Output the (x, y) coordinate of the center of the cell containing the given text.  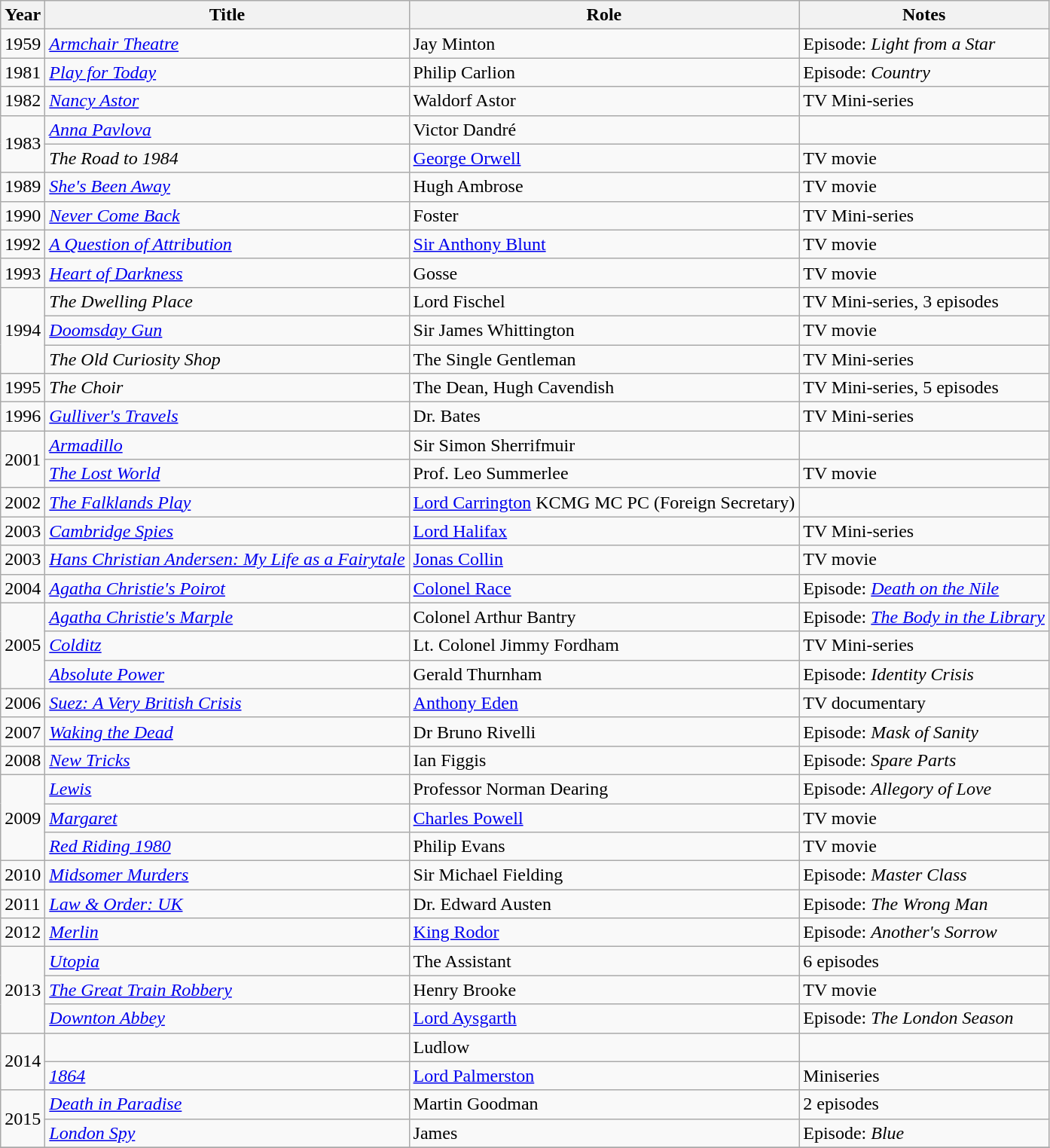
Colonel Race (604, 588)
The Single Gentleman (604, 359)
Role (604, 15)
Colditz (227, 646)
Charles Powell (604, 817)
Lt. Colonel Jimmy Fordham (604, 646)
Death in Paradise (227, 1104)
2006 (23, 703)
1959 (23, 44)
1993 (23, 273)
Gulliver's Travels (227, 417)
Sir Anthony Blunt (604, 244)
The Choir (227, 388)
Philip Evans (604, 847)
Lord Palmerston (604, 1076)
2011 (23, 904)
Episode: Allegory of Love (924, 789)
Merlin (227, 933)
2005 (23, 646)
Philip Carlion (604, 72)
TV Mini-series, 3 episodes (924, 301)
Episode: Light from a Star (924, 44)
Sir Simon Sherrifmuir (604, 445)
Episode: The Wrong Man (924, 904)
Episode: Death on the Nile (924, 588)
Suez: A Very British Crisis (227, 703)
Martin Goodman (604, 1104)
Jonas Collin (604, 560)
Episode: The London Season (924, 1018)
Absolute Power (227, 674)
2002 (23, 502)
The Great Train Robbery (227, 990)
2015 (23, 1119)
Dr. Edward Austen (604, 904)
1864 (227, 1076)
Never Come Back (227, 215)
Prof. Leo Summerlee (604, 474)
The Lost World (227, 474)
London Spy (227, 1133)
1990 (23, 215)
Midsomer Murders (227, 875)
Anthony Eden (604, 703)
Lewis (227, 789)
Heart of Darkness (227, 273)
Sir James Whittington (604, 330)
2001 (23, 460)
Armadillo (227, 445)
1992 (23, 244)
Utopia (227, 961)
Ludlow (604, 1047)
Lord Halifax (604, 531)
The Assistant (604, 961)
The Falklands Play (227, 502)
Professor Norman Dearing (604, 789)
Lord Aysgarth (604, 1018)
Armchair Theatre (227, 44)
1983 (23, 144)
A Question of Attribution (227, 244)
The Old Curiosity Shop (227, 359)
Dr. Bates (604, 417)
2014 (23, 1061)
Episode: Spare Parts (924, 760)
2010 (23, 875)
Episode: The Body in the Library (924, 617)
TV documentary (924, 703)
Law & Order: UK (227, 904)
Episode: Mask of Sanity (924, 731)
Colonel Arthur Bantry (604, 617)
Red Riding 1980 (227, 847)
Foster (604, 215)
2013 (23, 990)
Cambridge Spies (227, 531)
Lord Fischel (604, 301)
Episode: Master Class (924, 875)
The Dwelling Place (227, 301)
Episode: Country (924, 72)
Gerald Thurnham (604, 674)
Play for Today (227, 72)
Jay Minton (604, 44)
Downton Abbey (227, 1018)
Nancy Astor (227, 101)
TV Mini-series, 5 episodes (924, 388)
The Road to 1984 (227, 158)
Ian Figgis (604, 760)
1982 (23, 101)
2008 (23, 760)
George Orwell (604, 158)
Waking the Dead (227, 731)
Episode: Identity Crisis (924, 674)
King Rodor (604, 933)
Margaret (227, 817)
New Tricks (227, 760)
Episode: Blue (924, 1133)
Hugh Ambrose (604, 187)
Episode: Another's Sorrow (924, 933)
Year (23, 15)
2007 (23, 731)
Victor Dandré (604, 130)
Title (227, 15)
2 episodes (924, 1104)
1995 (23, 388)
Lord Carrington KCMG MC PC (Foreign Secretary) (604, 502)
Anna Pavlova (227, 130)
Doomsday Gun (227, 330)
Miniseries (924, 1076)
Sir Michael Fielding (604, 875)
1994 (23, 330)
Agatha Christie's Marple (227, 617)
Hans Christian Andersen: My Life as a Fairytale (227, 560)
2012 (23, 933)
Notes (924, 15)
1996 (23, 417)
She's Been Away (227, 187)
The Dean, Hugh Cavendish (604, 388)
2004 (23, 588)
Dr Bruno Rivelli (604, 731)
1981 (23, 72)
6 episodes (924, 961)
2009 (23, 817)
Agatha Christie's Poirot (227, 588)
1989 (23, 187)
Henry Brooke (604, 990)
James (604, 1133)
Gosse (604, 273)
Waldorf Astor (604, 101)
